Return (x, y) of the center of cell containing provided text 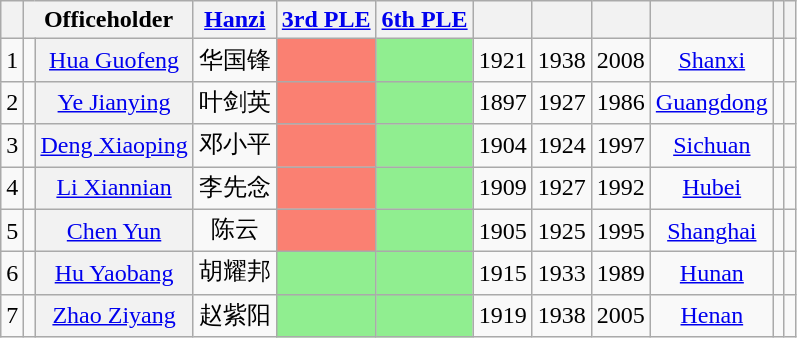
1986 (620, 102)
李先念 (234, 188)
2005 (620, 316)
Hu Yaobang (114, 274)
Ye Jianying (114, 102)
Li Xiannian (114, 188)
2 (12, 102)
5 (12, 230)
4 (12, 188)
3rd PLE (326, 20)
Hubei (712, 188)
Shanxi (712, 60)
邓小平 (234, 146)
1897 (502, 102)
1992 (620, 188)
Zhao Ziyang (114, 316)
1989 (620, 274)
1904 (502, 146)
1925 (562, 230)
Chen Yun (114, 230)
1995 (620, 230)
Officeholder (108, 20)
1921 (502, 60)
1905 (502, 230)
7 (12, 316)
1915 (502, 274)
6th PLE (424, 20)
Henan (712, 316)
Deng Xiaoping (114, 146)
Hanzi (234, 20)
Sichuan (712, 146)
Hua Guofeng (114, 60)
陈云 (234, 230)
1933 (562, 274)
Shanghai (712, 230)
胡耀邦 (234, 274)
1919 (502, 316)
1924 (562, 146)
6 (12, 274)
2008 (620, 60)
1909 (502, 188)
Guangdong (712, 102)
1 (12, 60)
华国锋 (234, 60)
1997 (620, 146)
Hunan (712, 274)
叶剑英 (234, 102)
3 (12, 146)
赵紫阳 (234, 316)
